Locate the cell with the specified text and output its (x, y) center coordinate. 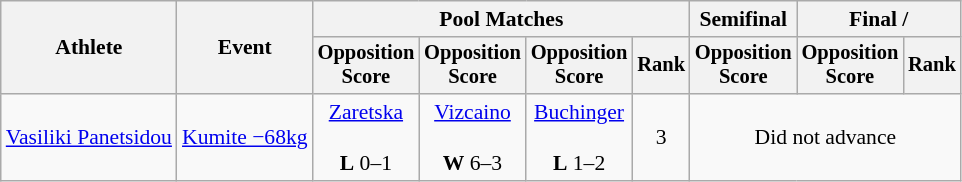
Did not advance (826, 138)
3 (661, 138)
Pool Matches (502, 19)
Vasiliki Panetsidou (89, 138)
VizcainoW 6–3 (472, 138)
Semifinal (744, 19)
Kumite −68kg (245, 138)
ZaretskaL 0–1 (366, 138)
BuchingerL 1–2 (580, 138)
Final / (879, 19)
Event (245, 48)
Athlete (89, 48)
